Scan for the cell matching the given text and deliver its [x, y] coordinate at center. 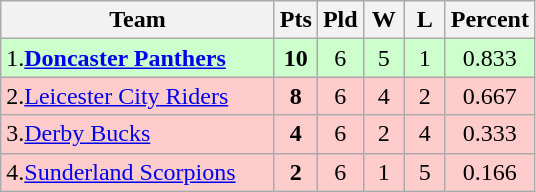
4.Sunderland Scorpions [138, 172]
Team [138, 20]
0.166 [490, 172]
Pld [340, 20]
3.Derby Bucks [138, 134]
Percent [490, 20]
8 [296, 96]
1.Doncaster Panthers [138, 58]
10 [296, 58]
Pts [296, 20]
0.333 [490, 134]
0.667 [490, 96]
W [384, 20]
L [424, 20]
2.Leicester City Riders [138, 96]
0.833 [490, 58]
